Locate the cell with the specified text and output its (x, y) center coordinate. 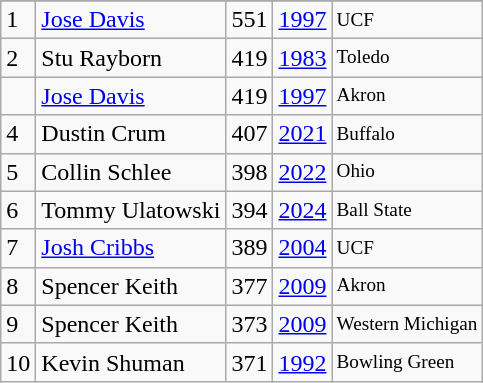
2024 (302, 210)
377 (250, 286)
9 (18, 324)
Collin Schlee (131, 172)
5 (18, 172)
Kevin Shuman (131, 362)
394 (250, 210)
407 (250, 134)
Dustin Crum (131, 134)
1983 (302, 58)
2022 (302, 172)
373 (250, 324)
6 (18, 210)
Stu Rayborn (131, 58)
7 (18, 248)
2 (18, 58)
Ball State (407, 210)
2004 (302, 248)
551 (250, 20)
Ohio (407, 172)
1992 (302, 362)
Western Michigan (407, 324)
Josh Cribbs (131, 248)
389 (250, 248)
Bowling Green (407, 362)
8 (18, 286)
Buffalo (407, 134)
2021 (302, 134)
398 (250, 172)
10 (18, 362)
1 (18, 20)
Toledo (407, 58)
371 (250, 362)
Tommy Ulatowski (131, 210)
4 (18, 134)
